From the cell containing the given text, extract its center point as (x, y) coordinate. 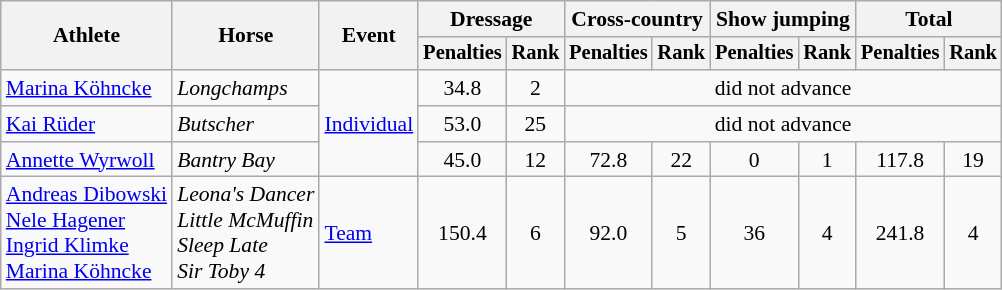
0 (754, 160)
6 (536, 233)
2 (536, 88)
Longchamps (246, 88)
241.8 (900, 233)
150.4 (462, 233)
Individual (368, 124)
25 (536, 124)
Athlete (86, 36)
1 (827, 160)
Show jumping (783, 19)
Total (929, 19)
Leona's Dancer Little McMuffin Sleep Late Sir Toby 4 (246, 233)
92.0 (608, 233)
45.0 (462, 160)
Butscher (246, 124)
Kai Rüder (86, 124)
Team (368, 233)
34.8 (462, 88)
Horse (246, 36)
5 (681, 233)
Bantry Bay (246, 160)
Dressage (491, 19)
Marina Köhncke (86, 88)
Cross-country (637, 19)
72.8 (608, 160)
12 (536, 160)
19 (973, 160)
117.8 (900, 160)
Event (368, 36)
Annette Wyrwoll (86, 160)
Andreas Dibowski Nele Hagener Ingrid Klimke Marina Köhncke (86, 233)
36 (754, 233)
22 (681, 160)
53.0 (462, 124)
